Scan for the cell matching the given text and deliver its (X, Y) coordinate at center. 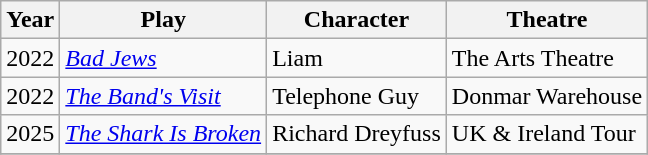
Liam (357, 58)
UK & Ireland Tour (546, 134)
The Shark Is Broken (164, 134)
The Band's Visit (164, 96)
2025 (30, 134)
Play (164, 20)
Richard Dreyfuss (357, 134)
Theatre (546, 20)
Telephone Guy (357, 96)
The Arts Theatre (546, 58)
Donmar Warehouse (546, 96)
Character (357, 20)
Bad Jews (164, 58)
Year (30, 20)
